Extract the [X, Y] coordinate from the center of the cell holding the provided text.  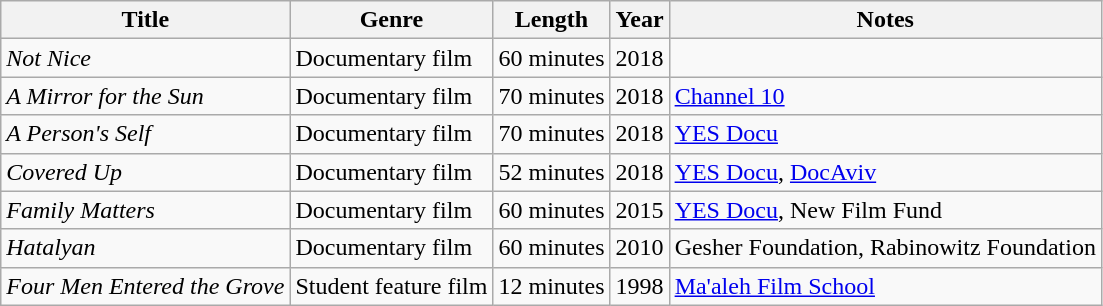
Not Nice [146, 58]
Student feature film [392, 286]
2015 [640, 210]
YES Docu, New Film Fund [885, 210]
1998 [640, 286]
Ma'aleh Film School [885, 286]
Channel 10 [885, 96]
52 minutes [552, 172]
Covered Up [146, 172]
2010 [640, 248]
12 minutes [552, 286]
Family Matters [146, 210]
Notes [885, 20]
Hatalyan [146, 248]
YES Docu, DocAviv [885, 172]
YES Docu [885, 134]
Year [640, 20]
A Person's Self [146, 134]
A Mirror for the Sun [146, 96]
Genre [392, 20]
Four Men Entered the Grove [146, 286]
Title [146, 20]
Gesher Foundation, Rabinowitz Foundation [885, 248]
Length [552, 20]
